Find where the given text appears and provide that cell's center as [x, y] coordinate. 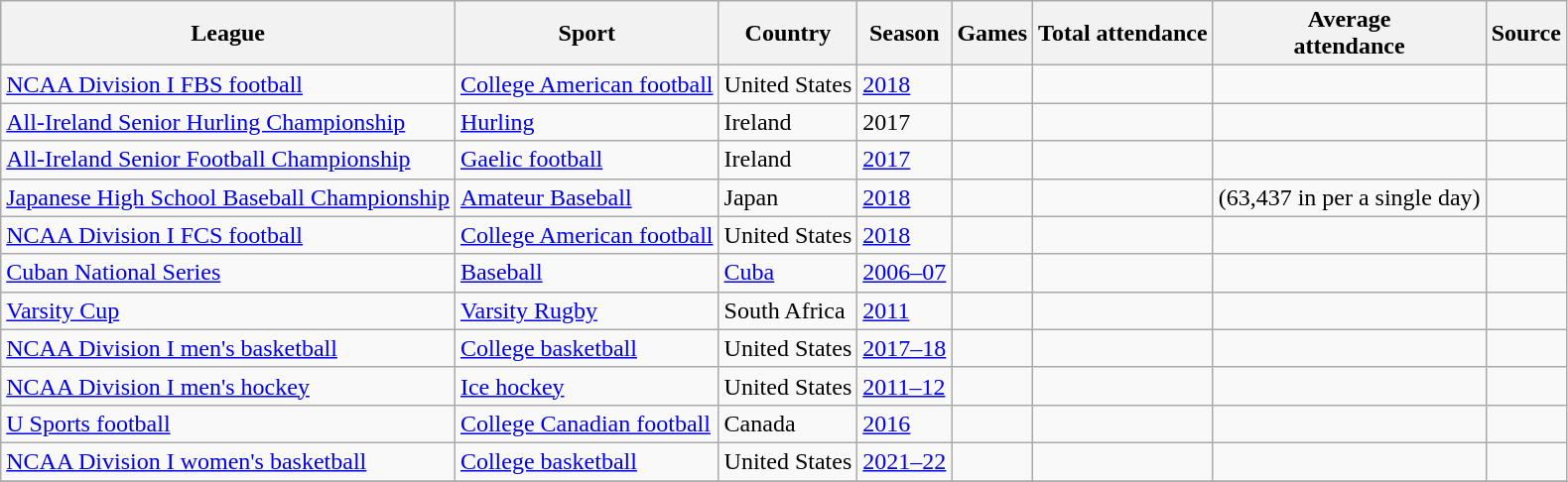
Sport [587, 34]
2006–07 [905, 273]
Average attendance [1350, 34]
NCAA Division I FCS football [228, 235]
2017–18 [905, 348]
(63,437 in per a single day) [1350, 197]
Ice hockey [587, 386]
College Canadian football [587, 423]
Total attendance [1123, 34]
NCAA Division I women's basketball [228, 461]
Gaelic football [587, 160]
2016 [905, 423]
2011 [905, 310]
Cuban National Series [228, 273]
U Sports football [228, 423]
Country [788, 34]
2011–12 [905, 386]
2021–22 [905, 461]
Baseball [587, 273]
Japanese High School Baseball Championship [228, 197]
Japan [788, 197]
South Africa [788, 310]
Season [905, 34]
Canada [788, 423]
NCAA Division I men's hockey [228, 386]
Source [1526, 34]
Cuba [788, 273]
NCAA Division I FBS football [228, 84]
Varsity Cup [228, 310]
All-Ireland Senior Football Championship [228, 160]
Amateur Baseball [587, 197]
Varsity Rugby [587, 310]
Games [992, 34]
League [228, 34]
Hurling [587, 122]
NCAA Division I men's basketball [228, 348]
All-Ireland Senior Hurling Championship [228, 122]
